Output the (X, Y) coordinate of the center of the cell containing the given text.  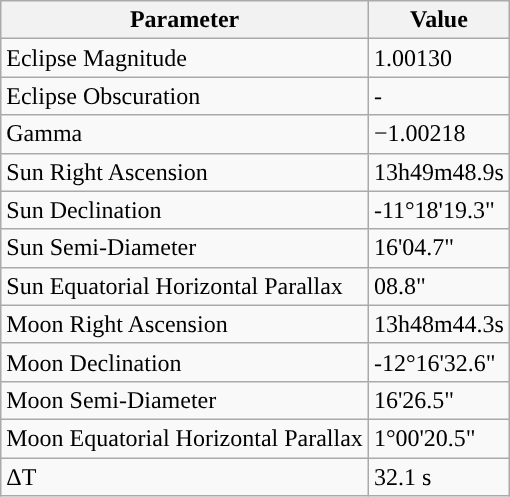
Moon Right Ascension (185, 324)
Sun Semi-Diameter (185, 248)
1°00'20.5" (438, 438)
Sun Declination (185, 210)
Moon Equatorial Horizontal Parallax (185, 438)
16'04.7" (438, 248)
- (438, 96)
1.00130 (438, 58)
-12°16'32.6" (438, 362)
Gamma (185, 134)
Sun Equatorial Horizontal Parallax (185, 286)
Moon Declination (185, 362)
Moon Semi-Diameter (185, 400)
13h49m48.9s (438, 172)
−1.00218 (438, 134)
13h48m44.3s (438, 324)
Eclipse Obscuration (185, 96)
Value (438, 20)
16'26.5" (438, 400)
32.1 s (438, 477)
ΔT (185, 477)
-11°18'19.3" (438, 210)
08.8" (438, 286)
Sun Right Ascension (185, 172)
Eclipse Magnitude (185, 58)
Parameter (185, 20)
